Pinpoint the cell where the given text exists, returning its [X, Y] midpoint coordinate. 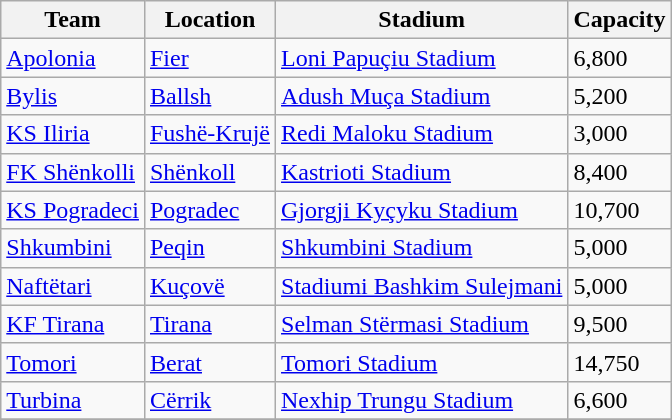
Stadiumi Bashkim Sulejmani [422, 286]
Tirana [210, 324]
KS Pogradeci [73, 210]
FK Shënkolli [73, 172]
14,750 [620, 362]
Capacity [620, 20]
Tomori Stadium [422, 362]
8,400 [620, 172]
Fier [210, 58]
Selman Stërmasi Stadium [422, 324]
Pogradec [210, 210]
Team [73, 20]
Kastrioti Stadium [422, 172]
Shënkoll [210, 172]
Adush Muça Stadium [422, 96]
3,000 [620, 134]
Loni Papuçiu Stadium [422, 58]
Naftëtari [73, 286]
Tomori [73, 362]
Fushë-Krujë [210, 134]
Location [210, 20]
Turbina [73, 400]
6,800 [620, 58]
Bylis [73, 96]
Shkumbini [73, 248]
6,600 [620, 400]
Gjorgji Kyçyku Stadium [422, 210]
Berat [210, 362]
Nexhip Trungu Stadium [422, 400]
KF Tirana [73, 324]
KS Iliria [73, 134]
Stadium [422, 20]
Cërrik [210, 400]
Apolonia [73, 58]
Kuçovë [210, 286]
Peqin [210, 248]
9,500 [620, 324]
5,200 [620, 96]
10,700 [620, 210]
Shkumbini Stadium [422, 248]
Ballsh [210, 96]
Redi Maloku Stadium [422, 134]
